For the text-containing cell, return its midpoint in [x, y] coordinate format. 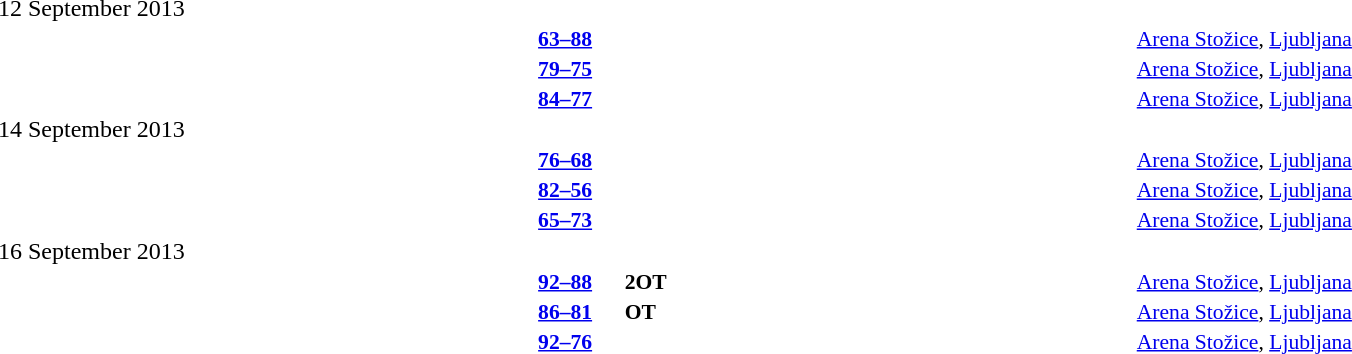
OT [652, 312]
82–56 [566, 190]
92–88 [566, 282]
2OT [652, 282]
76–68 [566, 160]
86–81 [566, 312]
65–73 [566, 220]
79–75 [566, 68]
84–77 [566, 98]
63–88 [566, 38]
